For the text-containing cell, return its midpoint in (X, Y) coordinate format. 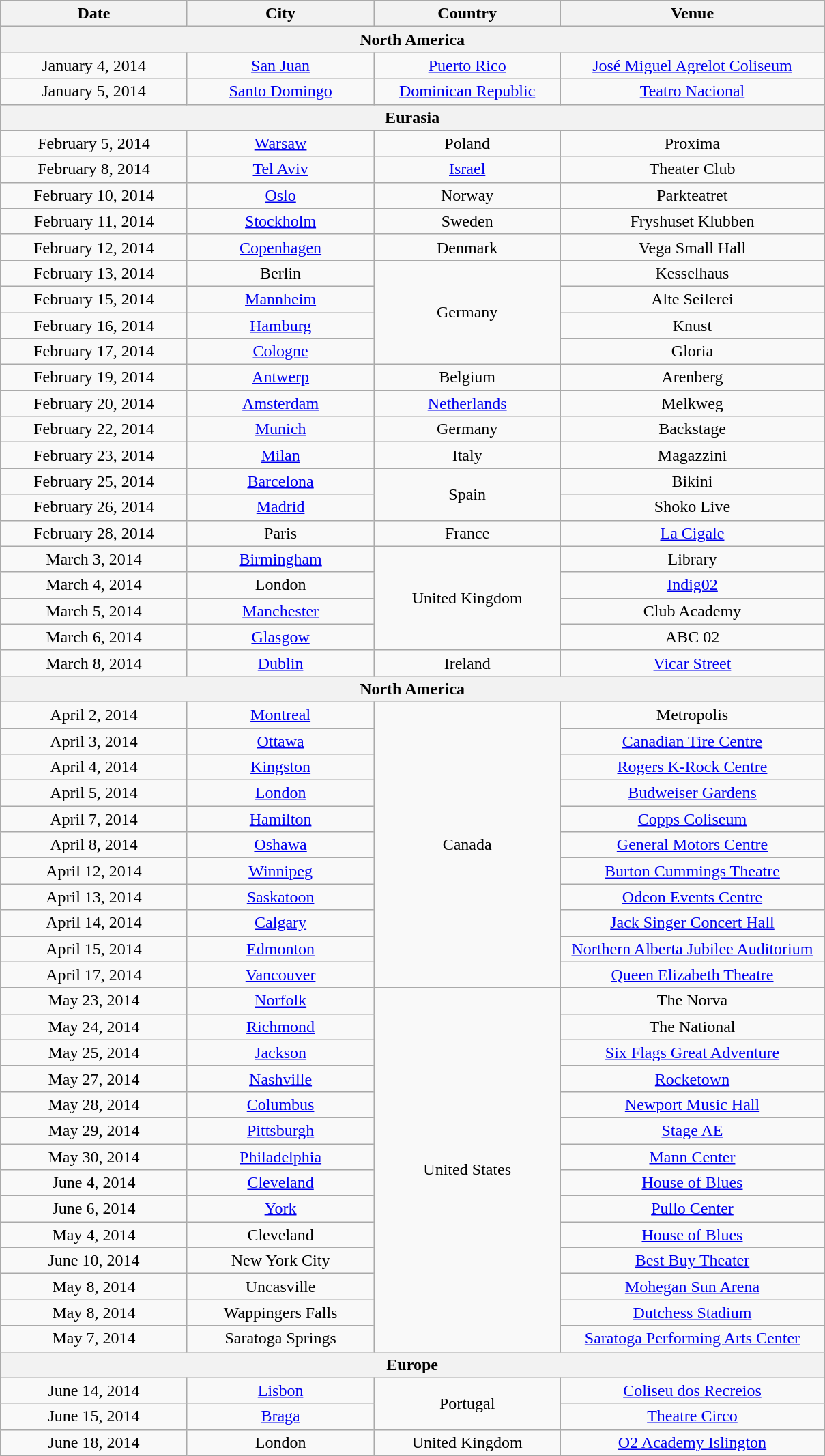
Dublin (280, 663)
Santo Domingo (280, 91)
Arenberg (692, 377)
Ottawa (280, 741)
Edmonton (280, 949)
May 7, 2014 (94, 1339)
June 18, 2014 (94, 1442)
March 5, 2014 (94, 611)
February 23, 2014 (94, 455)
Vancouver (280, 975)
ABC 02 (692, 637)
Uncasville (280, 1287)
Sweden (467, 221)
Braga (280, 1416)
Berlin (280, 273)
Kesselhaus (692, 273)
May 27, 2014 (94, 1079)
Saratoga Springs (280, 1339)
Warsaw (280, 143)
Mann Center (692, 1157)
May 28, 2014 (94, 1104)
Northern Alberta Jubilee Auditorium (692, 949)
January 5, 2014 (94, 91)
March 4, 2014 (94, 585)
Dominican Republic (467, 91)
Alte Seilerei (692, 299)
Metropolis (692, 715)
April 14, 2014 (94, 923)
Six Flags Great Adventure (692, 1053)
Mannheim (280, 299)
Milan (280, 455)
Jackson (280, 1053)
Burton Cummings Theatre (692, 871)
May 29, 2014 (94, 1130)
April 2, 2014 (94, 715)
Theatre Circo (692, 1416)
Pittsburgh (280, 1130)
February 22, 2014 (94, 429)
Denmark (467, 247)
Israel (467, 169)
May 25, 2014 (94, 1053)
Manchester (280, 611)
March 8, 2014 (94, 663)
Poland (467, 143)
Netherlands (467, 403)
April 15, 2014 (94, 949)
April 12, 2014 (94, 871)
United States (467, 1170)
April 17, 2014 (94, 975)
June 4, 2014 (94, 1183)
February 8, 2014 (94, 169)
Copenhagen (280, 247)
Columbus (280, 1104)
April 3, 2014 (94, 741)
Puerto Rico (467, 66)
May 23, 2014 (94, 1001)
Antwerp (280, 377)
San Juan (280, 66)
Venue (692, 14)
Rogers K-Rock Centre (692, 767)
June 6, 2014 (94, 1209)
May 4, 2014 (94, 1235)
February 10, 2014 (94, 195)
Budweiser Gardens (692, 793)
Oslo (280, 195)
June 10, 2014 (94, 1261)
General Motors Centre (692, 845)
Rocketown (692, 1079)
January 4, 2014 (94, 66)
Copps Coliseum (692, 819)
Cologne (280, 352)
Munich (280, 429)
April 13, 2014 (94, 897)
February 15, 2014 (94, 299)
The Norva (692, 1001)
Mohegan Sun Arena (692, 1287)
Knust (692, 326)
February 5, 2014 (94, 143)
June 15, 2014 (94, 1416)
New York City (280, 1261)
Italy (467, 455)
Philadelphia (280, 1157)
Glasgow (280, 637)
Backstage (692, 429)
Vicar Street (692, 663)
Belgium (467, 377)
February 12, 2014 (94, 247)
Magazzini (692, 455)
April 5, 2014 (94, 793)
Canadian Tire Centre (692, 741)
Portugal (467, 1403)
Oshawa (280, 845)
March 6, 2014 (94, 637)
Library (692, 559)
Newport Music Hall (692, 1104)
Jack Singer Concert Hall (692, 923)
City (280, 14)
Wappingers Falls (280, 1313)
Vega Small Hall (692, 247)
Indig02 (692, 585)
February 11, 2014 (94, 221)
Barcelona (280, 481)
Birmingham (280, 559)
Dutchess Stadium (692, 1313)
Lisbon (280, 1390)
Theater Club (692, 169)
Coliseu dos Recreios (692, 1390)
May 30, 2014 (94, 1157)
June 14, 2014 (94, 1390)
La Cigale (692, 533)
Winnipeg (280, 871)
February 19, 2014 (94, 377)
Melkweg (692, 403)
Madrid (280, 507)
February 25, 2014 (94, 481)
Proxima (692, 143)
March 3, 2014 (94, 559)
Kingston (280, 767)
Fryshuset Klubben (692, 221)
April 8, 2014 (94, 845)
Spain (467, 494)
Date (94, 14)
Country (467, 14)
O2 Academy Islington (692, 1442)
Eurasia (412, 117)
Stockholm (280, 221)
Saskatoon (280, 897)
April 4, 2014 (94, 767)
Best Buy Theater (692, 1261)
Stage AE (692, 1130)
February 16, 2014 (94, 326)
April 7, 2014 (94, 819)
France (467, 533)
Teatro Nacional (692, 91)
Parkteatret (692, 195)
February 20, 2014 (94, 403)
Europe (412, 1365)
February 28, 2014 (94, 533)
February 13, 2014 (94, 273)
Queen Elizabeth Theatre (692, 975)
Bikini (692, 481)
Hamburg (280, 326)
Norway (467, 195)
February 26, 2014 (94, 507)
Amsterdam (280, 403)
Saratoga Performing Arts Center (692, 1339)
Tel Aviv (280, 169)
Paris (280, 533)
Odeon Events Centre (692, 897)
Nashville (280, 1079)
Calgary (280, 923)
February 17, 2014 (94, 352)
Shoko Live (692, 507)
Club Academy (692, 611)
Montreal (280, 715)
Ireland (467, 663)
York (280, 1209)
Gloria (692, 352)
Pullo Center (692, 1209)
The National (692, 1027)
May 24, 2014 (94, 1027)
Richmond (280, 1027)
Hamilton (280, 819)
Canada (467, 845)
Norfolk (280, 1001)
José Miguel Agrelot Coliseum (692, 66)
